Search for the cell housing the specified text and yield its [x, y] center coordinate. 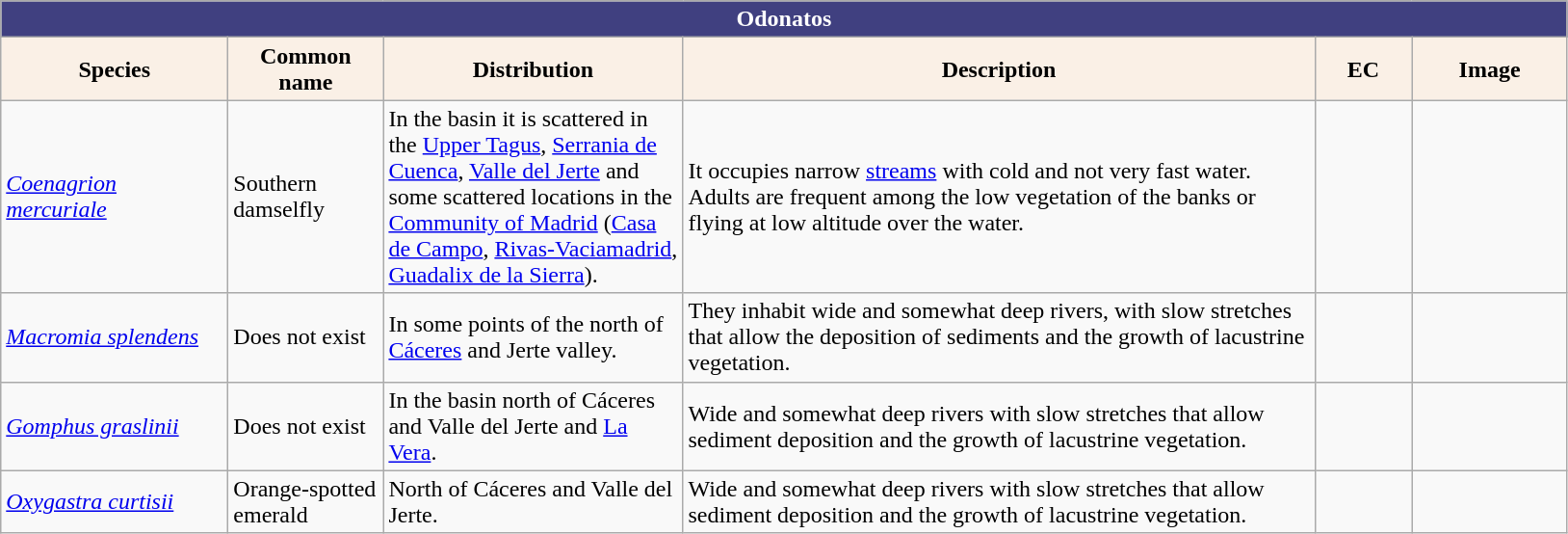
In the basin north of Cáceres and Valle del Jerte and La Vera. [534, 426]
In some points of the north of Cáceres and Jerte valley. [534, 337]
Image [1489, 69]
Description [999, 69]
Southern damselfly [306, 197]
They inhabit wide and somewhat deep rivers, with slow stretches that allow the deposition of sediments and the growth of lacustrine vegetation. [999, 337]
Macromia splendens [115, 337]
Distribution [534, 69]
Orange-spotted emerald [306, 501]
Coenagrion mercuriale [115, 197]
Oxygastra curtisii [115, 501]
EC [1364, 69]
North of Cáceres and Valle del Jerte. [534, 501]
Common name [306, 69]
Odonatos [784, 19]
Species [115, 69]
Gomphus graslinii [115, 426]
